Locate the cell with the specified text and output its (X, Y) center coordinate. 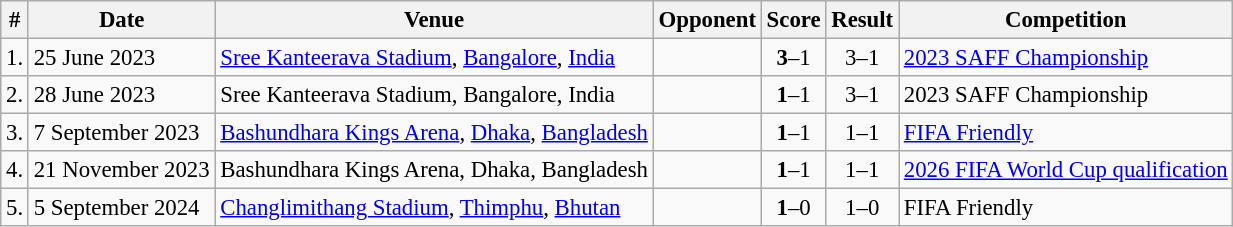
28 June 2023 (121, 95)
1. (15, 58)
Score (794, 20)
Changlimithang Stadium, Thimphu, Bhutan (434, 208)
25 June 2023 (121, 58)
Opponent (707, 20)
7 September 2023 (121, 133)
5. (15, 208)
Result (862, 20)
Venue (434, 20)
4. (15, 170)
3. (15, 133)
Date (121, 20)
Competition (1065, 20)
21 November 2023 (121, 170)
2026 FIFA World Cup qualification (1065, 170)
5 September 2024 (121, 208)
2. (15, 95)
# (15, 20)
